Find where the given text appears and provide that cell's center as [x, y] coordinate. 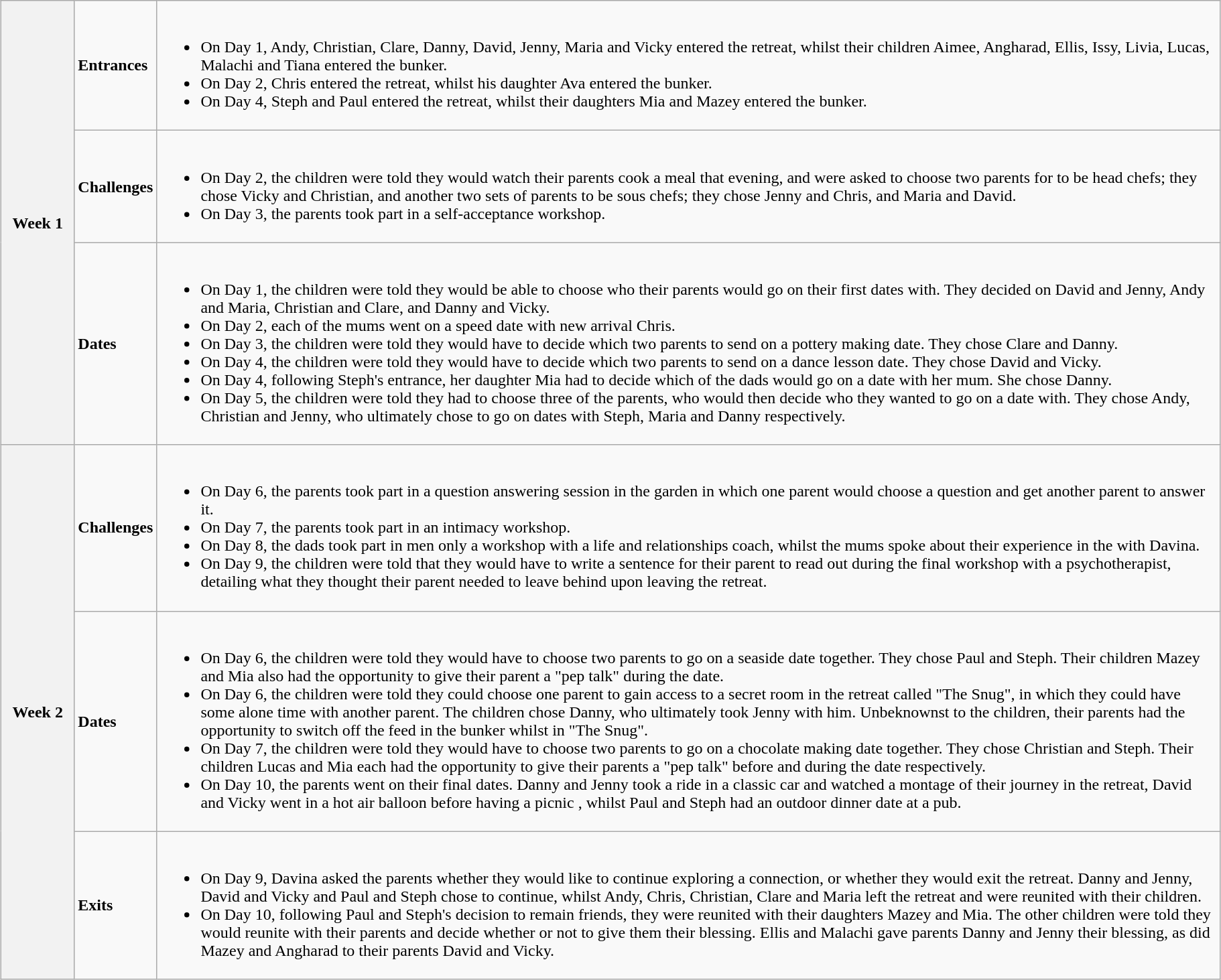
Week 1 [38, 222]
Exits [115, 906]
Week 2 [38, 712]
Entrances [115, 66]
